Locate the cell with the specified text and output its [x, y] center coordinate. 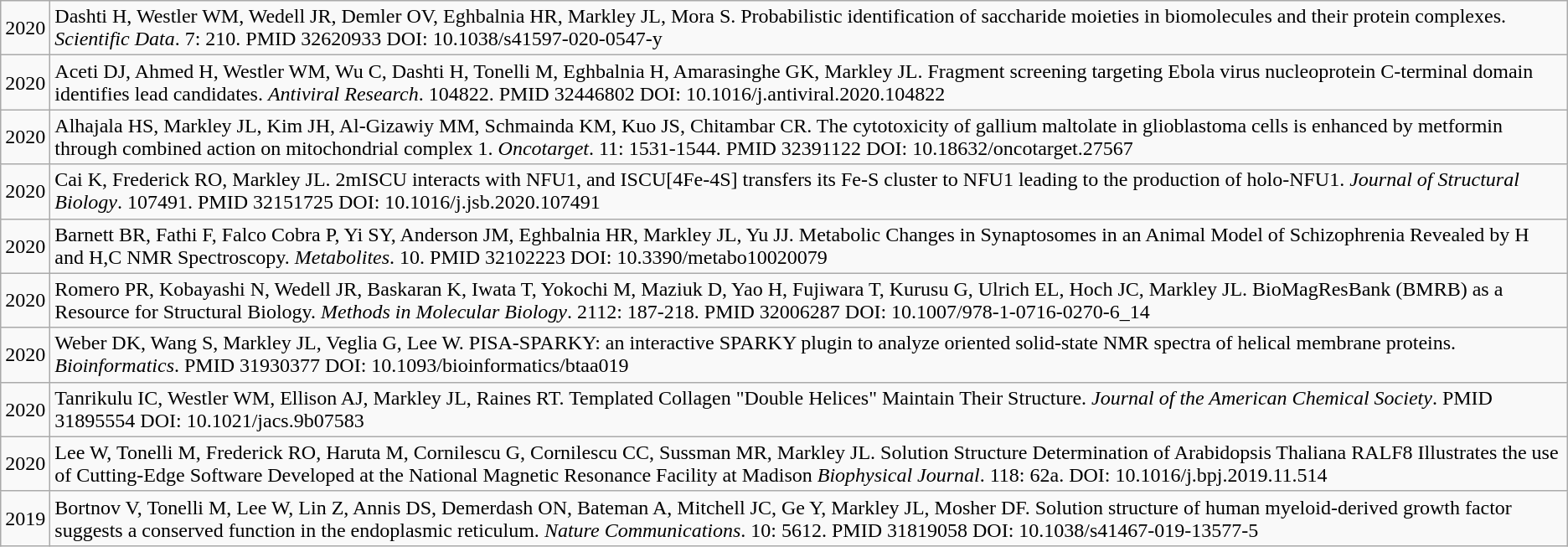
2019 [25, 518]
